Return the [X, Y] coordinate for the center point of the cell that contains the specified text.  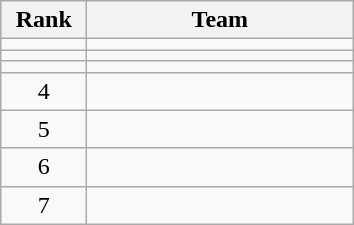
6 [44, 167]
5 [44, 129]
7 [44, 205]
Rank [44, 20]
Team [220, 20]
4 [44, 91]
